Provide the (x, y) coordinate of the cell's center where the given text is located.  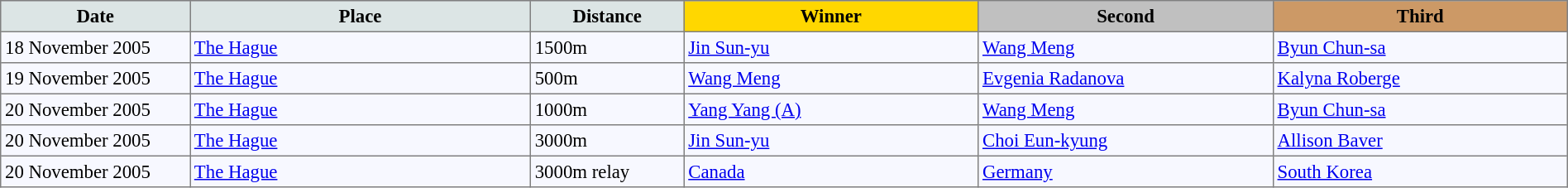
3000m relay (607, 171)
Germany (1126, 171)
South Korea (1420, 171)
1000m (607, 109)
500m (607, 79)
3000m (607, 141)
Yang Yang (A) (831, 109)
Place (361, 17)
19 November 2005 (96, 79)
Distance (607, 17)
Kalyna Roberge (1420, 79)
Third (1420, 17)
Date (96, 17)
Evgenia Radanova (1126, 79)
Second (1126, 17)
1500m (607, 47)
Canada (831, 171)
18 November 2005 (96, 47)
Choi Eun-kyung (1126, 141)
Winner (831, 17)
Allison Baver (1420, 141)
